For the text-containing cell, return its midpoint in (x, y) coordinate format. 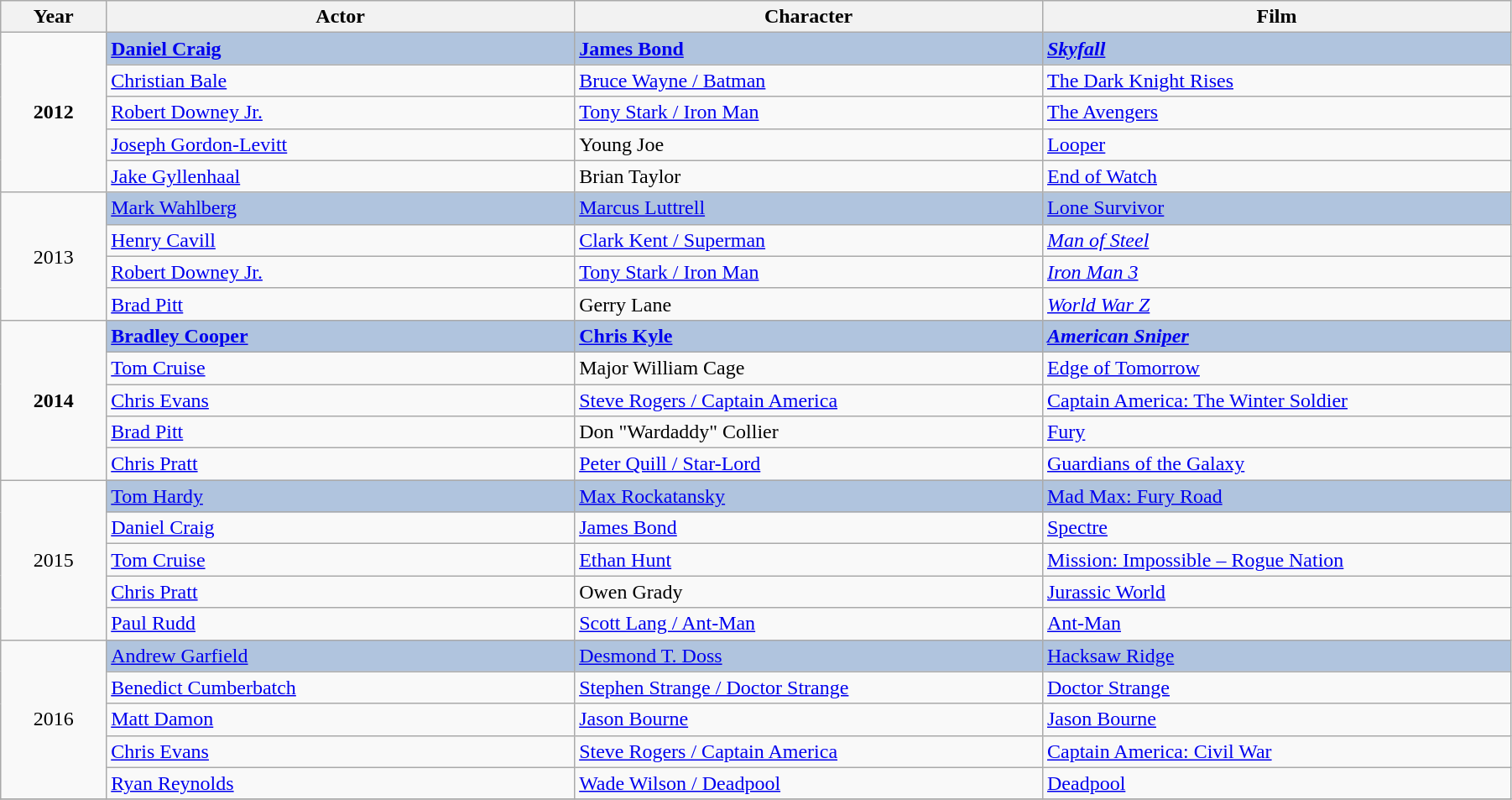
Captain America: The Winter Soldier (1276, 400)
Max Rockatansky (809, 496)
Marcus Luttrell (809, 208)
Mad Max: Fury Road (1276, 496)
Year (54, 17)
Fury (1276, 432)
Spectre (1276, 528)
Captain America: Civil War (1276, 751)
Paul Rudd (341, 624)
Andrew Garfield (341, 656)
Don "Wardaddy" Collier (809, 432)
Hacksaw Ridge (1276, 656)
Brian Taylor (809, 176)
Actor (341, 17)
Ethan Hunt (809, 560)
Mark Wahlberg (341, 208)
World War Z (1276, 304)
2012 (54, 112)
Edge of Tomorrow (1276, 368)
Joseph Gordon-Levitt (341, 144)
Major William Cage (809, 368)
Tom Hardy (341, 496)
Ant-Man (1276, 624)
Christian Bale (341, 81)
Wade Wilson / Deadpool (809, 783)
Benedict Cumberbatch (341, 688)
Peter Quill / Star-Lord (809, 464)
American Sniper (1276, 336)
Lone Survivor (1276, 208)
Ryan Reynolds (341, 783)
Young Joe (809, 144)
Character (809, 17)
Looper (1276, 144)
Gerry Lane (809, 304)
Skyfall (1276, 49)
Stephen Strange / Doctor Strange (809, 688)
The Dark Knight Rises (1276, 81)
Matt Damon (341, 719)
Bradley Cooper (341, 336)
Desmond T. Doss (809, 656)
2015 (54, 560)
The Avengers (1276, 112)
Man of Steel (1276, 240)
Bruce Wayne / Batman (809, 81)
Doctor Strange (1276, 688)
2016 (54, 719)
Deadpool (1276, 783)
Iron Man 3 (1276, 272)
Jurassic World (1276, 592)
Mission: Impossible – Rogue Nation (1276, 560)
Scott Lang / Ant-Man (809, 624)
Henry Cavill (341, 240)
Jake Gyllenhaal (341, 176)
2014 (54, 400)
End of Watch (1276, 176)
Clark Kent / Superman (809, 240)
Guardians of the Galaxy (1276, 464)
Chris Kyle (809, 336)
2013 (54, 256)
Owen Grady (809, 592)
Film (1276, 17)
